Search for the cell housing the specified text and yield its (x, y) center coordinate. 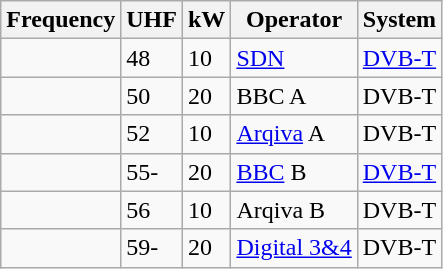
UHF (152, 20)
kW (206, 20)
59- (152, 248)
55- (152, 172)
System (399, 20)
Arqiva B (294, 210)
SDN (294, 58)
50 (152, 96)
Frequency (61, 20)
56 (152, 210)
48 (152, 58)
Arqiva A (294, 134)
BBC B (294, 172)
Digital 3&4 (294, 248)
Operator (294, 20)
52 (152, 134)
BBC A (294, 96)
